Pinpoint the cell where the given text exists, returning its [X, Y] midpoint coordinate. 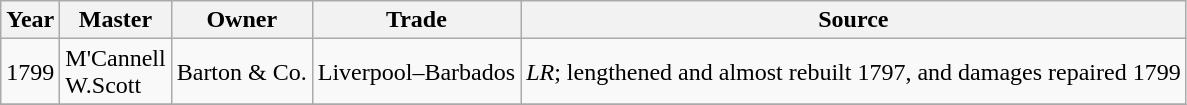
Year [30, 20]
LR; lengthened and almost rebuilt 1797, and damages repaired 1799 [854, 72]
Source [854, 20]
Owner [242, 20]
Trade [416, 20]
M'CannellW.Scott [116, 72]
Liverpool–Barbados [416, 72]
Barton & Co. [242, 72]
Master [116, 20]
1799 [30, 72]
